Pinpoint the cell where the given text exists, returning its (x, y) midpoint coordinate. 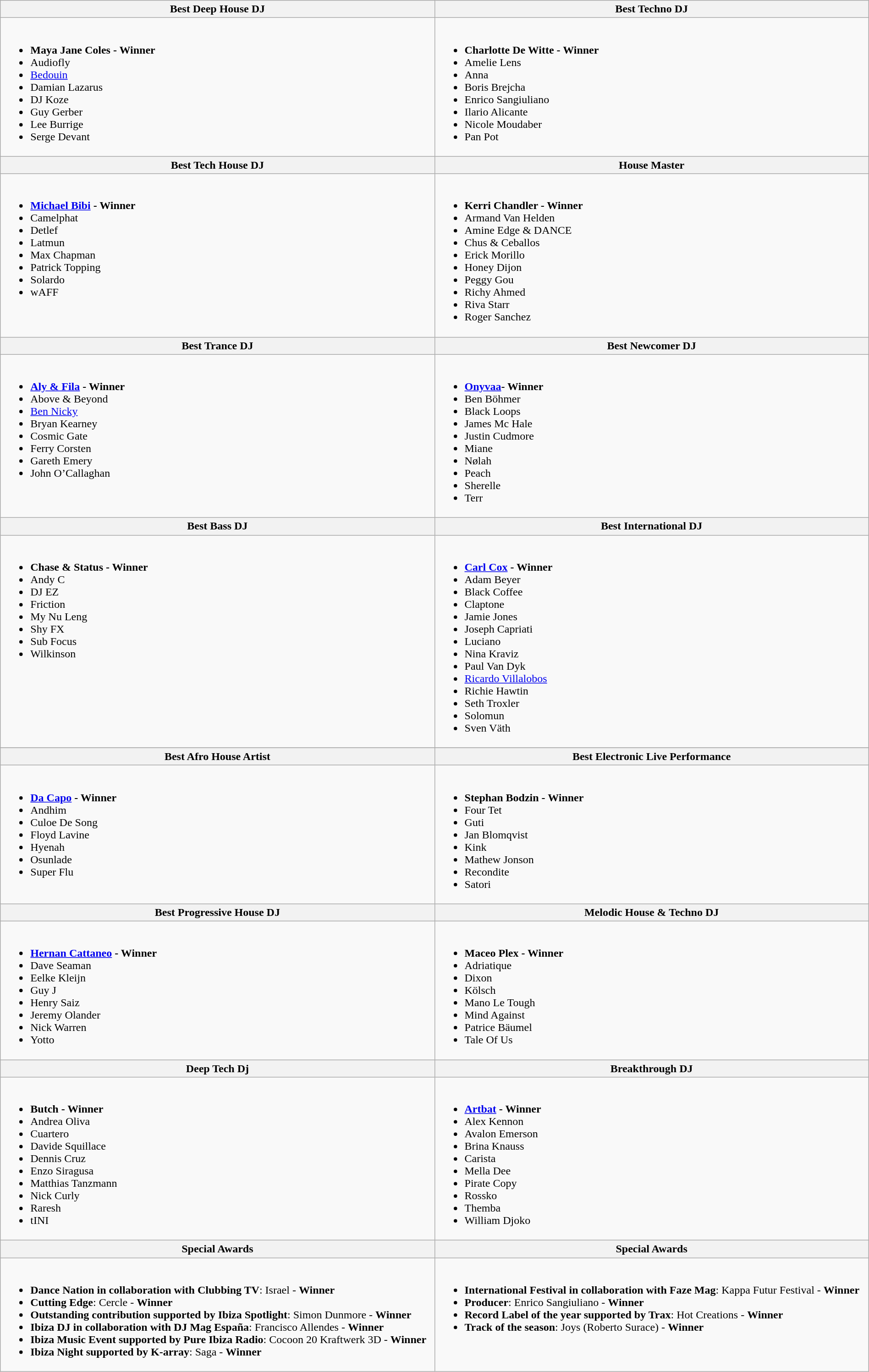
Best Deep House DJ (217, 9)
Best Tech House DJ (217, 165)
Breakthrough DJ (652, 1069)
Best Newcomer DJ (652, 346)
Best Afro House Artist (217, 756)
Hernan Cattaneo - WinnerDave SeamanEelke KleijnGuy JHenry SaizJeremy OlanderNick WarrenYotto (217, 990)
Best International DJ (652, 526)
Onyvaa- WinnerBen BöhmerBlack LoopsJames Mc HaleJustin CudmoreMianeNølahPeachSherelleTerr (652, 436)
Best Techno DJ (652, 9)
Da Capo - WinnerAndhimCuloe De SongFloyd LavineHyenahOsunladeSuper Flu (217, 834)
Kerri Chandler - WinnerArmand Van HeldenAmine Edge & DANCEChus & CeballosErick MorilloHoney DijonPeggy GouRichy AhmedRiva StarrRoger Sanchez (652, 255)
Chase & Status - WinnerAndy CDJ EZFrictionMy Nu LengShy FXSub FocusWilkinson (217, 641)
Best Progressive House DJ (217, 912)
Best Bass DJ (217, 526)
Best Electronic Live Performance (652, 756)
Melodic House & Techno DJ (652, 912)
Butch - WinnerAndrea OlivaCuarteroDavide SquillaceDennis CruzEnzo SiragusaMatthias TanzmannNick CurlyRareshtINI (217, 1159)
Maya Jane Coles - WinnerAudioflyBedouinDamian LazarusDJ KozeGuy GerberLee BurrigeSerge Devant (217, 87)
Stephan Bodzin - WinnerFour TetGutiJan BlomqvistKinkMathew JonsonReconditeSatori (652, 834)
Maceo Plex - WinnerAdriatiqueDixonKölschMano Le ToughMind AgainstPatrice BäumelTale Of Us (652, 990)
House Master (652, 165)
Michael Bibi - WinnerCamelphatDetlefLatmunMax ChapmanPatrick ToppingSolardowAFF (217, 255)
Charlotte De Witte - WinnerAmelie LensAnnaBoris BrejchaEnrico SangiulianoIlario AlicanteNicole MoudaberPan Pot (652, 87)
Aly & Fila - WinnerAbove & BeyondBen NickyBryan KearneyCosmic GateFerry CorstenGareth EmeryJohn O’Callaghan (217, 436)
Artbat - WinnerAlex KennonAvalon EmersonBrina KnaussCaristaMella DeePirate CopyRosskoThembaWilliam Djoko (652, 1159)
Deep Tech Dj (217, 1069)
Best Trance DJ (217, 346)
